Locate the cell with the specified text and output its [x, y] center coordinate. 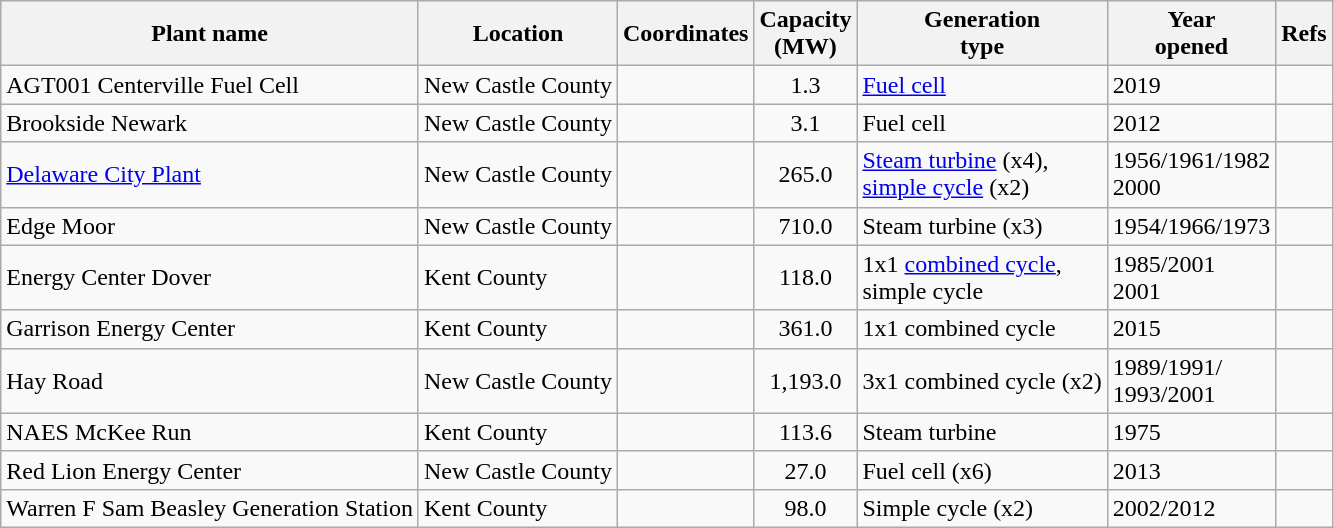
Red Lion Energy Center [210, 470]
AGT001 Centerville Fuel Cell [210, 85]
1954/1966/1973 [1191, 226]
Yearopened [1191, 34]
1x1 combined cycle [982, 329]
113.6 [806, 432]
1985/20012001 [1191, 278]
2015 [1191, 329]
Brookside Newark [210, 123]
1956/1961/19822000 [1191, 174]
1,193.0 [806, 380]
Refs [1304, 34]
Steam turbine [982, 432]
Location [518, 34]
Fuel cell (x6) [982, 470]
27.0 [806, 470]
Hay Road [210, 380]
361.0 [806, 329]
Edge Moor [210, 226]
1975 [1191, 432]
Capacity(MW) [806, 34]
2019 [1191, 85]
710.0 [806, 226]
1x1 combined cycle,simple cycle [982, 278]
Simple cycle (x2) [982, 508]
3.1 [806, 123]
1.3 [806, 85]
1989/1991/1993/2001 [1191, 380]
Plant name [210, 34]
265.0 [806, 174]
Energy Center Dover [210, 278]
Garrison Energy Center [210, 329]
Steam turbine (x3) [982, 226]
Warren F Sam Beasley Generation Station [210, 508]
NAES McKee Run [210, 432]
Steam turbine (x4),simple cycle (x2) [982, 174]
98.0 [806, 508]
2012 [1191, 123]
2013 [1191, 470]
Delaware City Plant [210, 174]
2002/2012 [1191, 508]
118.0 [806, 278]
Generationtype [982, 34]
Coordinates [686, 34]
3x1 combined cycle (x2) [982, 380]
